Capture the cell that displays the provided text and extract its (x, y) central coordinate. 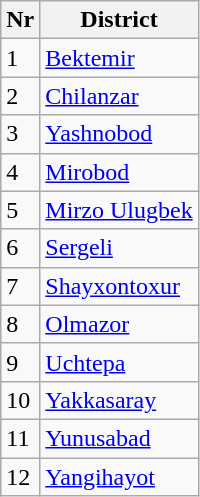
Chilanzar (119, 96)
12 (20, 477)
1 (20, 58)
10 (20, 400)
9 (20, 362)
5 (20, 210)
2 (20, 96)
4 (20, 172)
Shayxontoxur (119, 286)
Mirzo Ulugbek (119, 210)
Yunusabad (119, 438)
Uchtepa (119, 362)
Yangihayot (119, 477)
7 (20, 286)
Sergeli (119, 248)
Mirobod (119, 172)
6 (20, 248)
Bektemir (119, 58)
3 (20, 134)
District (119, 20)
8 (20, 324)
11 (20, 438)
Yakkasaray (119, 400)
Yashnobod (119, 134)
Nr (20, 20)
Olmazor (119, 324)
